From the cell containing the given text, extract its center point as (x, y) coordinate. 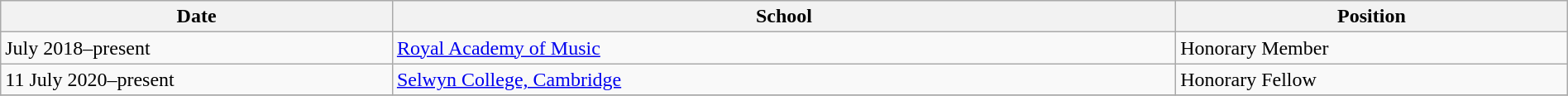
Honorary Fellow (1372, 79)
11 July 2020–present (197, 79)
Selwyn College, Cambridge (784, 79)
Date (197, 17)
School (784, 17)
July 2018–present (197, 48)
Royal Academy of Music (784, 48)
Honorary Member (1372, 48)
Position (1372, 17)
